From the cell containing the given text, extract its center point as [X, Y] coordinate. 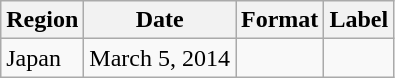
Label [359, 20]
Date [160, 20]
Region [42, 20]
Format [280, 20]
Japan [42, 58]
March 5, 2014 [160, 58]
